Detect which cell encompasses the target text, then output its (x, y) center coordinate. 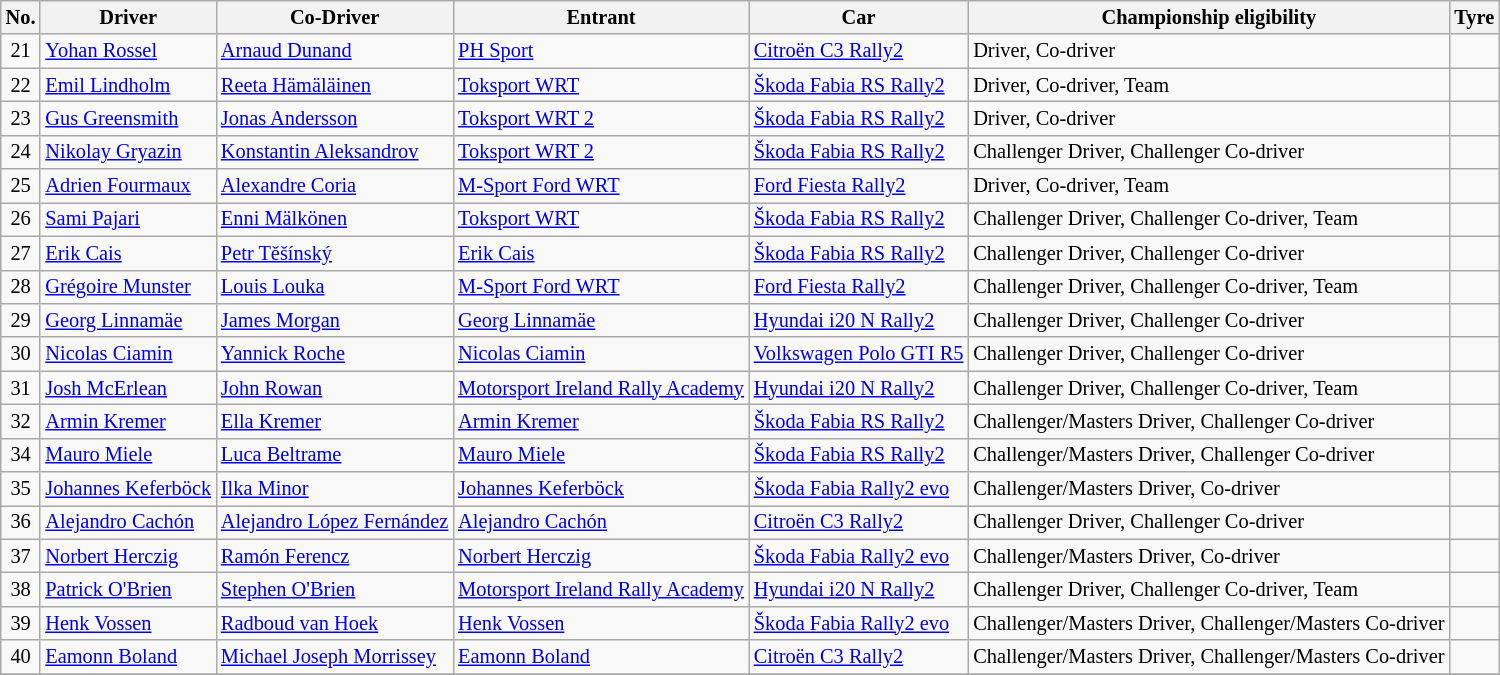
Josh McErlean (128, 388)
Jonas Andersson (334, 118)
36 (21, 522)
30 (21, 354)
Konstantin Aleksandrov (334, 152)
Ramón Ferencz (334, 556)
Radboud van Hoek (334, 623)
Enni Mälkönen (334, 219)
Grégoire Munster (128, 287)
38 (21, 589)
Stephen O'Brien (334, 589)
Driver (128, 17)
Adrien Fourmaux (128, 186)
Luca Beltrame (334, 455)
Arnaud Dunand (334, 51)
31 (21, 388)
35 (21, 489)
Petr Těšínský (334, 253)
26 (21, 219)
Patrick O'Brien (128, 589)
Entrant (601, 17)
32 (21, 421)
John Rowan (334, 388)
Championship eligibility (1208, 17)
23 (21, 118)
Car (858, 17)
37 (21, 556)
34 (21, 455)
Nikolay Gryazin (128, 152)
James Morgan (334, 320)
Emil Lindholm (128, 85)
Alejandro López Fernández (334, 522)
Gus Greensmith (128, 118)
Louis Louka (334, 287)
Volkswagen Polo GTI R5 (858, 354)
Ella Kremer (334, 421)
Reeta Hämäläinen (334, 85)
Ilka Minor (334, 489)
24 (21, 152)
Tyre (1474, 17)
Michael Joseph Morrissey (334, 657)
22 (21, 85)
25 (21, 186)
No. (21, 17)
29 (21, 320)
27 (21, 253)
39 (21, 623)
Yohan Rossel (128, 51)
Co-Driver (334, 17)
Alexandre Coria (334, 186)
PH Sport (601, 51)
21 (21, 51)
Sami Pajari (128, 219)
40 (21, 657)
Yannick Roche (334, 354)
28 (21, 287)
